Provide the [X, Y] coordinate of the cell's center where the given text is located.  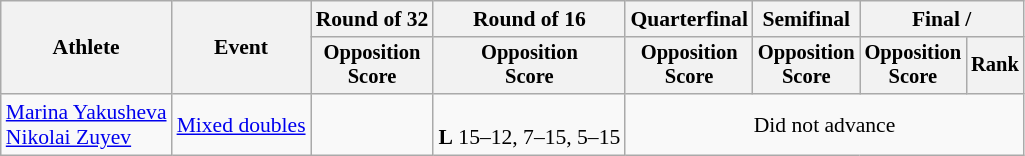
L 15–12, 7–15, 5–15 [529, 124]
Round of 16 [529, 19]
Athlete [86, 48]
Round of 32 [372, 19]
Marina YakushevaNikolai Zuyev [86, 124]
Mixed doubles [242, 124]
Did not advance [824, 124]
Rank [995, 66]
Final / [942, 19]
Quarterfinal [689, 19]
Event [242, 48]
Semifinal [806, 19]
